Return (x, y) of the center of cell containing provided text 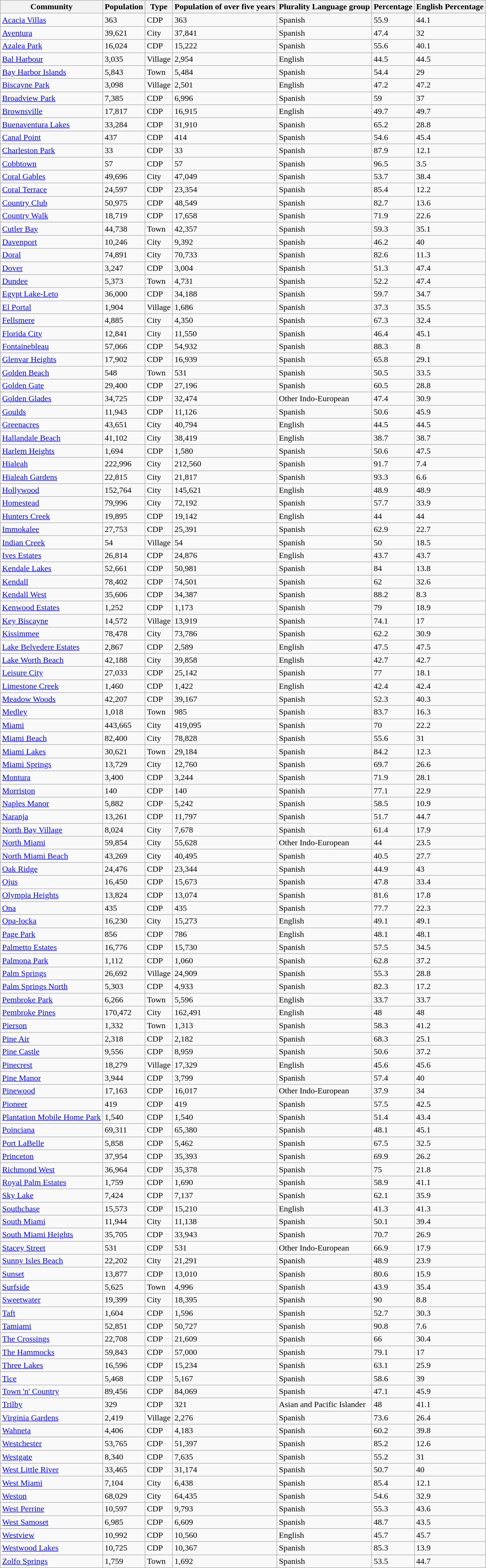
5,462 (225, 1143)
35.9 (450, 1195)
North Miami Beach (52, 856)
12.2 (450, 190)
17,902 (124, 359)
5,596 (225, 1000)
Palmetto Estates (52, 947)
18.1 (450, 673)
Acacia Villas (52, 20)
78,828 (225, 738)
1,904 (124, 307)
24,476 (124, 869)
39.4 (450, 1222)
12.6 (450, 1444)
18.5 (450, 542)
5,484 (225, 72)
19,399 (124, 1300)
5,242 (225, 804)
35.4 (450, 1287)
73,786 (225, 634)
39,858 (225, 660)
Canal Point (52, 137)
79.1 (393, 1352)
856 (124, 934)
Florida City (52, 333)
90 (393, 1300)
Miami Springs (52, 764)
27,753 (124, 529)
Sunset (52, 1274)
Immokalee (52, 529)
Country Club (52, 203)
29.1 (450, 359)
17,329 (225, 1065)
53,765 (124, 1444)
16,024 (124, 46)
7,137 (225, 1195)
90.8 (393, 1326)
Harlem Heights (52, 451)
51.7 (393, 817)
54.4 (393, 72)
52.7 (393, 1313)
59 (393, 98)
10,367 (225, 1548)
22.3 (450, 908)
Pembroke Park (52, 1000)
12,841 (124, 333)
58.9 (393, 1182)
11,126 (225, 412)
Sunny Isles Beach (52, 1261)
53.5 (393, 1561)
25,142 (225, 673)
40,495 (225, 856)
Hallandale Beach (52, 438)
40,794 (225, 425)
Brownsville (52, 111)
414 (225, 137)
11,797 (225, 817)
13,729 (124, 764)
Virginia Gardens (52, 1418)
16,596 (124, 1365)
Hialeah Gardens (52, 477)
21,609 (225, 1339)
6,996 (225, 98)
Leisure City (52, 673)
West Little River (52, 1470)
13,074 (225, 895)
77 (393, 673)
77.1 (393, 790)
65.2 (393, 124)
30.3 (450, 1313)
15,573 (124, 1208)
9,392 (225, 242)
5,625 (124, 1287)
25,391 (225, 529)
17,658 (225, 216)
Pine Castle (52, 1052)
39,621 (124, 33)
43.6 (450, 1509)
22,708 (124, 1339)
81.6 (393, 895)
31,910 (225, 124)
Dover (52, 268)
63.1 (393, 1365)
57.4 (393, 1078)
29,184 (225, 751)
1,690 (225, 1182)
23.5 (450, 843)
Naples Manor (52, 804)
321 (225, 1404)
88.3 (393, 346)
443,665 (124, 725)
16,915 (225, 111)
28.1 (450, 777)
5,303 (124, 986)
2,182 (225, 1039)
21,291 (225, 1261)
Aventura (52, 33)
32 (450, 33)
Ives Estates (52, 555)
Doral (52, 255)
Princeton (52, 1156)
Cutler Bay (52, 229)
6.6 (450, 477)
Trilby (52, 1404)
38.4 (450, 177)
152,764 (124, 490)
37,841 (225, 33)
10,246 (124, 242)
1,112 (124, 960)
4,996 (225, 1287)
West Perrine (52, 1509)
37.9 (393, 1091)
3,400 (124, 777)
Palm Springs (52, 973)
29,400 (124, 386)
Goulds (52, 412)
68,029 (124, 1496)
78,402 (124, 582)
Golden Glades (52, 399)
62.2 (393, 634)
79,996 (124, 503)
66.9 (393, 1248)
Pine Air (52, 1039)
Kendall West (52, 595)
North Bay Village (52, 830)
Indian Creek (52, 542)
26,814 (124, 555)
Morriston (52, 790)
3,035 (124, 59)
13,010 (225, 1274)
4,885 (124, 320)
33,943 (225, 1235)
2,954 (225, 59)
Tice (52, 1378)
West Samoset (52, 1522)
Population (124, 7)
1,692 (225, 1561)
65,380 (225, 1130)
Pembroke Pines (52, 1013)
7,635 (225, 1457)
47,049 (225, 177)
9,793 (225, 1509)
35,705 (124, 1235)
33.9 (450, 503)
Taft (52, 1313)
50.1 (393, 1222)
Buenaventura Lakes (52, 124)
32,474 (225, 399)
15,673 (225, 882)
1,422 (225, 686)
61.4 (393, 830)
35,393 (225, 1156)
Country Walk (52, 216)
39.8 (450, 1431)
42.5 (450, 1104)
2,419 (124, 1418)
Population of over five years (225, 7)
33.5 (450, 372)
16,230 (124, 921)
69.7 (393, 764)
91.7 (393, 464)
2,867 (124, 647)
62.1 (393, 1195)
26.2 (450, 1156)
South Miami (52, 1222)
Medley (52, 712)
11,550 (225, 333)
22.9 (450, 790)
74,891 (124, 255)
Glenvar Heights (52, 359)
16.3 (450, 712)
83.7 (393, 712)
74,501 (225, 582)
15,222 (225, 46)
16,017 (225, 1091)
Plurality Language group (324, 7)
Poinciana (52, 1130)
Westwood Lakes (52, 1548)
Sweetwater (52, 1300)
70 (393, 725)
Davenport (52, 242)
10,560 (225, 1535)
7,678 (225, 830)
Dundee (52, 281)
1,604 (124, 1313)
4,406 (124, 1431)
2,501 (225, 85)
51.4 (393, 1117)
22.6 (450, 216)
50,975 (124, 203)
Westgate (52, 1457)
43,269 (124, 856)
48,549 (225, 203)
Three Lakes (52, 1365)
Azalea Park (52, 46)
Meadow Woods (52, 699)
70.7 (393, 1235)
Pinecrest (52, 1065)
5,468 (124, 1378)
3,247 (124, 268)
84 (393, 568)
29 (450, 72)
93.3 (393, 477)
13,261 (124, 817)
59,854 (124, 843)
37,954 (124, 1156)
2,276 (225, 1418)
73.6 (393, 1418)
North Miami (52, 843)
18.9 (450, 608)
7,424 (124, 1195)
82,400 (124, 738)
17.2 (450, 986)
43.5 (450, 1522)
6,609 (225, 1522)
Sky Lake (52, 1195)
26.6 (450, 764)
Greenacres (52, 425)
52,661 (124, 568)
15,730 (225, 947)
39 (450, 1378)
Plantation Mobile Home Park (52, 1117)
18,279 (124, 1065)
18,395 (225, 1300)
Kendale Lakes (52, 568)
Stacey Street (52, 1248)
21,817 (225, 477)
43.4 (450, 1117)
23,344 (225, 869)
24,909 (225, 973)
39,167 (225, 699)
37.3 (393, 307)
85.2 (393, 1444)
Palmona Park (52, 960)
7,385 (124, 98)
13.6 (450, 203)
82.6 (393, 255)
1,252 (124, 608)
13,824 (124, 895)
12,760 (225, 764)
Palm Springs North (52, 986)
67.5 (393, 1143)
Kenwood Estates (52, 608)
786 (225, 934)
30,621 (124, 751)
17,163 (124, 1091)
170,472 (124, 1013)
58.3 (393, 1026)
25.1 (450, 1039)
96.5 (393, 164)
Southchase (52, 1208)
Pine Manor (52, 1078)
42,357 (225, 229)
18,719 (124, 216)
26,692 (124, 973)
The Hammocks (52, 1352)
Port LaBelle (52, 1143)
42,188 (124, 660)
50.7 (393, 1470)
58.6 (393, 1378)
Tamiami (52, 1326)
222,996 (124, 464)
35.1 (450, 229)
34 (450, 1091)
53.7 (393, 177)
52,851 (124, 1326)
85.3 (393, 1548)
50 (393, 542)
5,373 (124, 281)
South Miami Heights (52, 1235)
34.5 (450, 947)
5,882 (124, 804)
35.5 (450, 307)
22,815 (124, 477)
3,944 (124, 1078)
7,104 (124, 1483)
16,939 (225, 359)
60.2 (393, 1431)
88.2 (393, 595)
Wahneta (52, 1431)
West Miami (52, 1483)
Egypt Lake-Leto (52, 294)
50,981 (225, 568)
52.2 (393, 281)
36,964 (124, 1169)
25.9 (450, 1365)
1,580 (225, 451)
40.5 (393, 856)
44.9 (393, 869)
89,456 (124, 1391)
Richmond West (52, 1169)
15,273 (225, 921)
1,313 (225, 1026)
38,419 (225, 438)
Ona (52, 908)
3,799 (225, 1078)
Miami Lakes (52, 751)
Broadview Park (52, 98)
72,192 (225, 503)
Westchester (52, 1444)
15.9 (450, 1274)
8,024 (124, 830)
9,556 (124, 1052)
Olympia Heights (52, 895)
67.3 (393, 320)
3.5 (450, 164)
30.4 (450, 1339)
42,207 (124, 699)
6,985 (124, 1522)
74.1 (393, 621)
37 (450, 98)
65.8 (393, 359)
English Percentage (450, 7)
Oak Ridge (52, 869)
62.9 (393, 529)
Royal Palm Estates (52, 1182)
32.6 (450, 582)
Community (52, 7)
82.3 (393, 986)
49,696 (124, 177)
13,919 (225, 621)
Lake Belvedere Estates (52, 647)
Opa-locka (52, 921)
3,004 (225, 268)
62 (393, 582)
4,731 (225, 281)
44.1 (450, 20)
1,018 (124, 712)
15,234 (225, 1365)
75 (393, 1169)
13.8 (450, 568)
87.9 (393, 150)
52.3 (393, 699)
10,992 (124, 1535)
41.2 (450, 1026)
59.3 (393, 229)
34,725 (124, 399)
43 (450, 869)
34.7 (450, 294)
8,340 (124, 1457)
24,597 (124, 190)
8.3 (450, 595)
69.9 (393, 1156)
17,817 (124, 111)
Fontainebleau (52, 346)
47.1 (393, 1391)
Kissimmee (52, 634)
Key Biscayne (52, 621)
7.4 (450, 464)
50,727 (225, 1326)
35,378 (225, 1169)
82.7 (393, 203)
19,142 (225, 516)
1,686 (225, 307)
Montura (52, 777)
Miami Beach (52, 738)
24,876 (225, 555)
59.7 (393, 294)
2,318 (124, 1039)
64,435 (225, 1496)
Westview (52, 1535)
33,465 (124, 1470)
985 (225, 712)
66 (393, 1339)
11,944 (124, 1222)
7.6 (450, 1326)
19,895 (124, 516)
31,174 (225, 1470)
70,733 (225, 255)
Biscayne Park (52, 85)
48.7 (393, 1522)
5,843 (124, 72)
78,478 (124, 634)
62.8 (393, 960)
Limestone Creek (52, 686)
5,858 (124, 1143)
40.1 (450, 46)
46.2 (393, 242)
43.9 (393, 1287)
Charleston Park (52, 150)
34,387 (225, 595)
57,066 (124, 346)
8 (450, 346)
Coral Gables (52, 177)
51,397 (225, 1444)
Naranja (52, 817)
11,138 (225, 1222)
34,188 (225, 294)
162,491 (225, 1013)
46.4 (393, 333)
Pinewood (52, 1091)
10.9 (450, 804)
1,460 (124, 686)
21.8 (450, 1169)
84,069 (225, 1391)
Coral Terrace (52, 190)
Homestead (52, 503)
55.2 (393, 1457)
4,933 (225, 986)
23,354 (225, 190)
58.5 (393, 804)
15,210 (225, 1208)
145,621 (225, 490)
Fellsmere (52, 320)
Hunters Creek (52, 516)
548 (124, 372)
44,738 (124, 229)
22.7 (450, 529)
2,589 (225, 647)
27,196 (225, 386)
1,060 (225, 960)
77.7 (393, 908)
329 (124, 1404)
51.3 (393, 268)
23.9 (450, 1261)
6,438 (225, 1483)
Hialeah (52, 464)
84.2 (393, 751)
16,776 (124, 947)
4,183 (225, 1431)
26.4 (450, 1418)
13.9 (450, 1548)
32.4 (450, 320)
47.8 (393, 882)
Pioneer (52, 1104)
69,311 (124, 1130)
50.5 (393, 372)
5,167 (225, 1378)
Cobbtown (52, 164)
Zolfo Springs (52, 1561)
68.3 (393, 1039)
41,102 (124, 438)
57,000 (225, 1352)
212,560 (225, 464)
Bal Harbour (52, 59)
The Crossings (52, 1339)
Type (159, 7)
80.6 (393, 1274)
13,877 (124, 1274)
437 (124, 137)
32.5 (450, 1143)
1,173 (225, 608)
11,943 (124, 412)
12.3 (450, 751)
33,284 (124, 124)
1,332 (124, 1026)
36,000 (124, 294)
Percentage (393, 7)
27.7 (450, 856)
Lake Worth Beach (52, 660)
1,694 (124, 451)
10,597 (124, 1509)
57.7 (393, 503)
40.3 (450, 699)
27,033 (124, 673)
33.4 (450, 882)
8,959 (225, 1052)
419,095 (225, 725)
43,651 (124, 425)
Pierson (52, 1026)
Ojus (52, 882)
16,450 (124, 882)
1,596 (225, 1313)
8.8 (450, 1300)
Asian and Pacific Islander (324, 1404)
El Portal (52, 307)
Golden Beach (52, 372)
14,572 (124, 621)
59,843 (124, 1352)
Hollywood (52, 490)
6,266 (124, 1000)
Kendall (52, 582)
Bay Harbor Islands (52, 72)
45.4 (450, 137)
Miami (52, 725)
3,098 (124, 85)
Golden Gate (52, 386)
54,932 (225, 346)
60.5 (393, 386)
Surfside (52, 1287)
Weston (52, 1496)
32.9 (450, 1496)
Page Park (52, 934)
Town 'n' Country (52, 1391)
17.8 (450, 895)
22,202 (124, 1261)
26.9 (450, 1235)
55.9 (393, 20)
11.3 (450, 255)
4,350 (225, 320)
55,628 (225, 843)
22.2 (450, 725)
3,244 (225, 777)
35,606 (124, 595)
79 (393, 608)
10,725 (124, 1548)
